For the text-containing cell, return its midpoint in [X, Y] coordinate format. 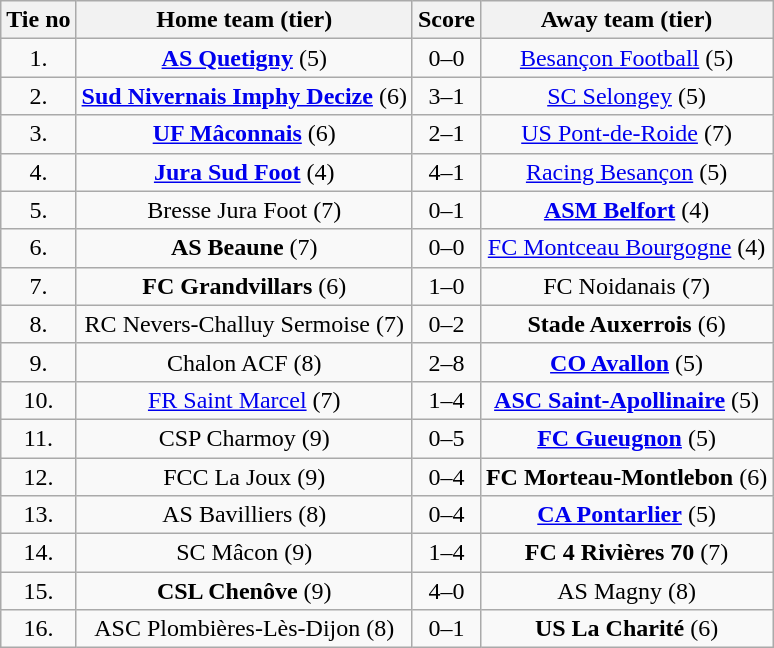
FC Grandvillars (6) [244, 286]
9. [38, 362]
0–2 [446, 324]
14. [38, 553]
1–0 [446, 286]
ASM Belfort (4) [626, 210]
3–1 [446, 96]
Tie no [38, 20]
Racing Besançon (5) [626, 172]
1. [38, 58]
FC Noidanais (7) [626, 286]
6. [38, 248]
FC 4 Rivières 70 (7) [626, 553]
CA Pontarlier (5) [626, 515]
AS Magny (8) [626, 591]
4. [38, 172]
SC Mâcon (9) [244, 553]
2–1 [446, 134]
Jura Sud Foot (4) [244, 172]
CSP Charmoy (9) [244, 438]
16. [38, 629]
Besançon Football (5) [626, 58]
AS Quetigny (5) [244, 58]
FC Morteau-Montlebon (6) [626, 477]
Stade Auxerrois (6) [626, 324]
3. [38, 134]
Home team (tier) [244, 20]
Score [446, 20]
Bresse Jura Foot (7) [244, 210]
AS Bavilliers (8) [244, 515]
7. [38, 286]
15. [38, 591]
2. [38, 96]
5. [38, 210]
US Pont-de-Roide (7) [626, 134]
US La Charité (6) [626, 629]
CSL Chenôve (9) [244, 591]
4–1 [446, 172]
FCC La Joux (9) [244, 477]
Away team (tier) [626, 20]
Chalon ACF (8) [244, 362]
FC Montceau Bourgogne (4) [626, 248]
ASC Plombières-Lès-Dijon (8) [244, 629]
13. [38, 515]
Sud Nivernais Imphy Decize (6) [244, 96]
CO Avallon (5) [626, 362]
ASC Saint-Apollinaire (5) [626, 400]
FC Gueugnon (5) [626, 438]
12. [38, 477]
AS Beaune (7) [244, 248]
2–8 [446, 362]
0–5 [446, 438]
FR Saint Marcel (7) [244, 400]
SC Selongey (5) [626, 96]
10. [38, 400]
8. [38, 324]
11. [38, 438]
UF Mâconnais (6) [244, 134]
4–0 [446, 591]
RC Nevers-Challuy Sermoise (7) [244, 324]
